Locate the cell with the specified text and output its [x, y] center coordinate. 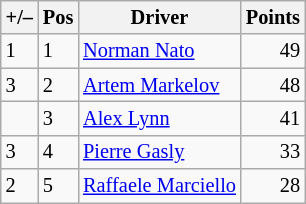
+/– [20, 17]
4 [58, 152]
Norman Nato [160, 51]
28 [273, 186]
Points [273, 17]
Alex Lynn [160, 118]
41 [273, 118]
Artem Markelov [160, 85]
Pierre Gasly [160, 152]
49 [273, 51]
Driver [160, 17]
Pos [58, 17]
33 [273, 152]
5 [58, 186]
Raffaele Marciello [160, 186]
48 [273, 85]
